For the text-containing cell, return its midpoint in [X, Y] coordinate format. 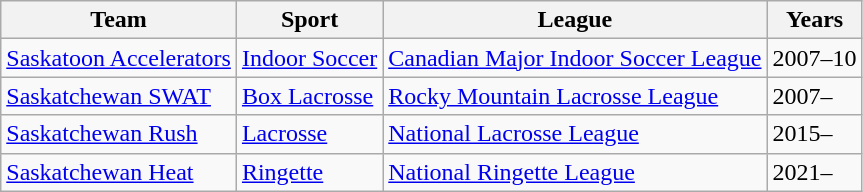
Saskatchewan Rush [119, 134]
Team [119, 20]
2007–10 [814, 58]
League [575, 20]
Rocky Mountain Lacrosse League [575, 96]
Saskatchewan Heat [119, 172]
2021– [814, 172]
Box Lacrosse [309, 96]
Lacrosse [309, 134]
2015– [814, 134]
Years [814, 20]
Canadian Major Indoor Soccer League [575, 58]
Sport [309, 20]
Saskatoon Accelerators [119, 58]
National Ringette League [575, 172]
National Lacrosse League [575, 134]
Indoor Soccer [309, 58]
2007– [814, 96]
Saskatchewan SWAT [119, 96]
Ringette [309, 172]
